Provide the [X, Y] coordinate of the cell's center where the given text is located.  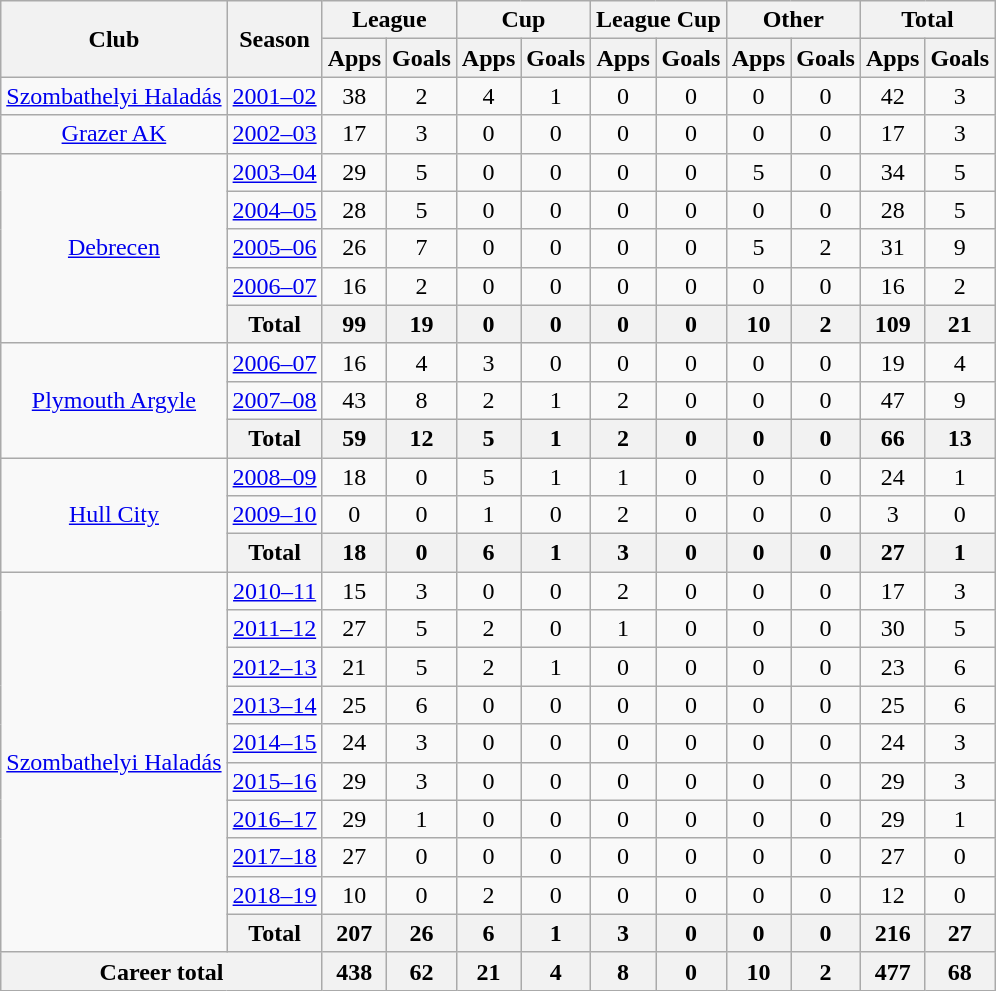
2011–12 [274, 629]
2014–15 [274, 743]
30 [892, 629]
2004–05 [274, 210]
47 [892, 400]
42 [892, 96]
League Cup [659, 20]
31 [892, 248]
Hull City [114, 515]
59 [354, 438]
Cup [523, 20]
99 [354, 324]
66 [892, 438]
Season [274, 39]
2005–06 [274, 248]
Club [114, 39]
477 [892, 971]
7 [422, 248]
216 [892, 933]
2008–09 [274, 477]
2007–08 [274, 400]
43 [354, 400]
207 [354, 933]
Grazer AK [114, 134]
2015–16 [274, 781]
League [389, 20]
2018–19 [274, 895]
109 [892, 324]
Debrecen [114, 248]
2016–17 [274, 819]
34 [892, 172]
2013–14 [274, 705]
2017–18 [274, 857]
2012–13 [274, 667]
2009–10 [274, 515]
2002–03 [274, 134]
38 [354, 96]
2003–04 [274, 172]
68 [960, 971]
23 [892, 667]
2010–11 [274, 591]
62 [422, 971]
Plymouth Argyle [114, 400]
15 [354, 591]
438 [354, 971]
13 [960, 438]
2001–02 [274, 96]
Career total [162, 971]
Other [793, 20]
